Determine the (x, y) coordinate at the center of the cell enclosing the given text.  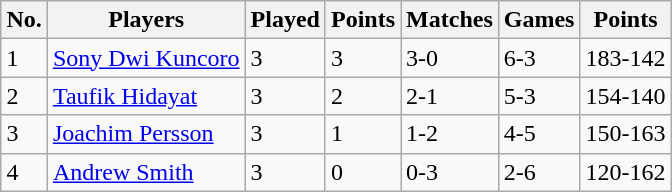
183-142 (626, 58)
1-2 (450, 134)
120-162 (626, 172)
Played (285, 20)
Games (539, 20)
4 (24, 172)
5-3 (539, 96)
2-6 (539, 172)
Taufik Hidayat (146, 96)
Andrew Smith (146, 172)
Players (146, 20)
6-3 (539, 58)
No. (24, 20)
150-163 (626, 134)
0-3 (450, 172)
Joachim Persson (146, 134)
Matches (450, 20)
0 (362, 172)
3-0 (450, 58)
4-5 (539, 134)
Sony Dwi Kuncoro (146, 58)
154-140 (626, 96)
2-1 (450, 96)
